Locate the cell with the specified text and output its (X, Y) center coordinate. 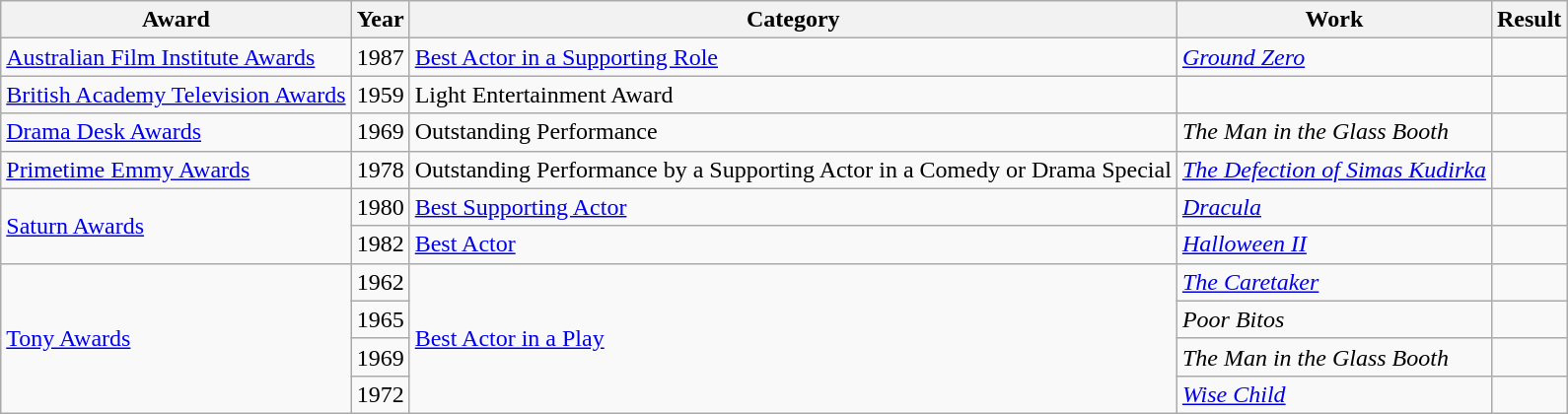
The Caretaker (1333, 282)
1965 (381, 319)
1972 (381, 394)
1959 (381, 95)
British Academy Television Awards (176, 95)
Best Actor in a Play (793, 338)
Saturn Awards (176, 226)
Result (1529, 20)
Drama Desk Awards (176, 132)
Year (381, 20)
1962 (381, 282)
The Defection of Simas Kudirka (1333, 170)
Outstanding Performance by a Supporting Actor in a Comedy or Drama Special (793, 170)
Halloween II (1333, 244)
Best Actor in a Supporting Role (793, 57)
Best Actor (793, 244)
1980 (381, 207)
Poor Bitos (1333, 319)
Light Entertainment Award (793, 95)
Award (176, 20)
Work (1333, 20)
Best Supporting Actor (793, 207)
1982 (381, 244)
Australian Film Institute Awards (176, 57)
Tony Awards (176, 338)
Wise Child (1333, 394)
1978 (381, 170)
Primetime Emmy Awards (176, 170)
Outstanding Performance (793, 132)
Ground Zero (1333, 57)
Dracula (1333, 207)
1987 (381, 57)
Category (793, 20)
